For the text-containing cell, return its midpoint in [X, Y] coordinate format. 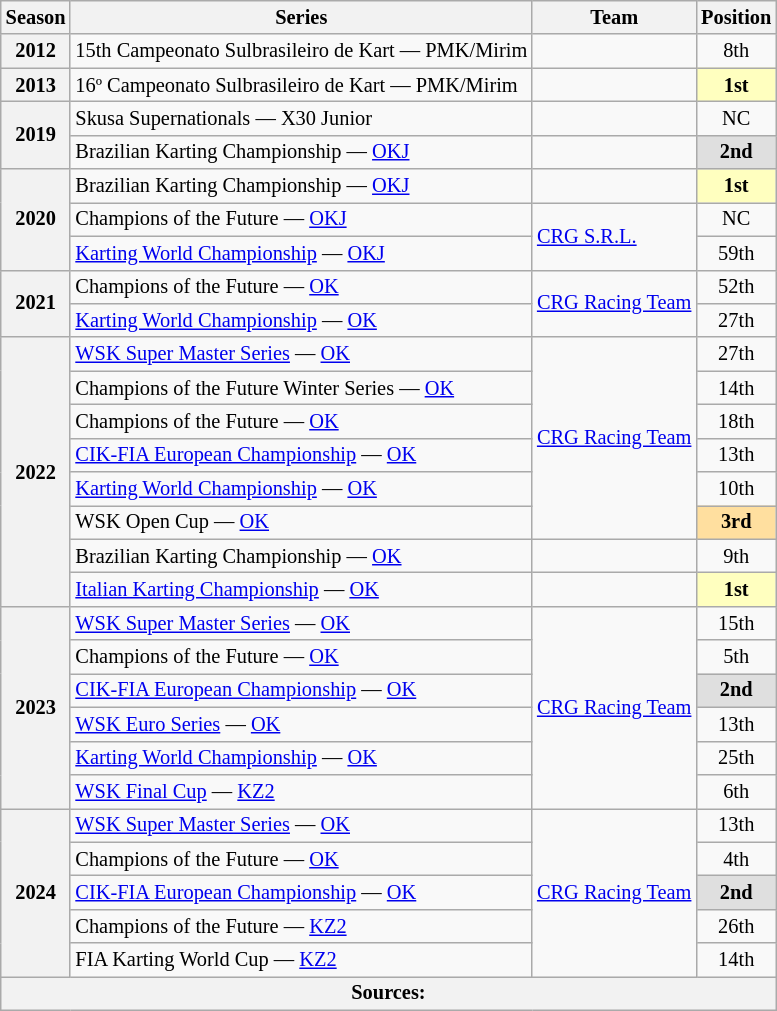
52th [736, 287]
2022 [36, 472]
9th [736, 556]
2012 [36, 51]
59th [736, 253]
WSK Open Cup — OK [301, 522]
Brazilian Karting Championship — OK [301, 556]
8th [736, 51]
WSK Final Cup — KZ2 [301, 791]
Team [614, 17]
26th [736, 926]
WSK Euro Series — OK [301, 724]
Skusa Supernationals — X30 Junior [301, 118]
2020 [36, 220]
Champions of the Future — OKJ [301, 219]
2019 [36, 134]
15th [736, 623]
5th [736, 657]
Champions of the Future Winter Series — OK [301, 388]
4th [736, 859]
25th [736, 758]
2021 [36, 304]
Sources: [388, 993]
10th [736, 489]
18th [736, 421]
CRG S.R.L. [614, 236]
Series [301, 17]
Karting World Championship — OKJ [301, 253]
6th [736, 791]
3rd [736, 522]
Italian Karting Championship — OK [301, 589]
2024 [36, 892]
Position [736, 17]
Season [36, 17]
Champions of the Future — KZ2 [301, 926]
2023 [36, 707]
2013 [36, 85]
FIA Karting World Cup — KZ2 [301, 960]
15th Campeonato Sulbrasileiro de Kart — PMK/Mirim [301, 51]
16º Campeonato Sulbrasileiro de Kart — PMK/Mirim [301, 85]
